Scan for the cell matching the given text and deliver its (x, y) coordinate at center. 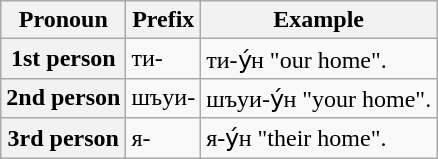
2nd person (64, 98)
шъуи- (164, 98)
шъуи-у́н "your home". (319, 98)
Example (319, 20)
Pronoun (64, 20)
я-у́н "their home". (319, 138)
Prefix (164, 20)
ти-у́н "our home". (319, 59)
ти- (164, 59)
я- (164, 138)
1st person (64, 59)
3rd person (64, 138)
